Pinpoint the cell where the given text exists, returning its (x, y) midpoint coordinate. 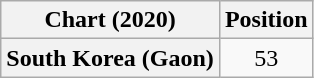
Chart (2020) (110, 20)
Position (266, 20)
53 (266, 58)
South Korea (Gaon) (110, 58)
